Return (X, Y) of the center of cell containing provided text 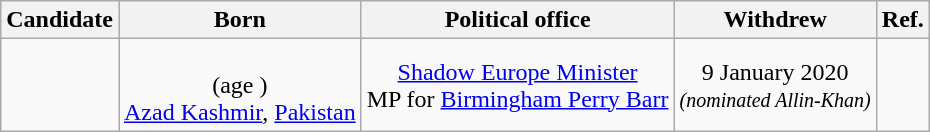
Born (240, 20)
9 January 2020(nominated Allin-Khan) (775, 85)
Political office (518, 20)
(age )Azad Kashmir, Pakistan (240, 85)
Withdrew (775, 20)
Ref. (902, 20)
Candidate (60, 20)
Shadow Europe Minister MP for Birmingham Perry Barr (518, 85)
